Detect which cell encompasses the target text, then output its (x, y) center coordinate. 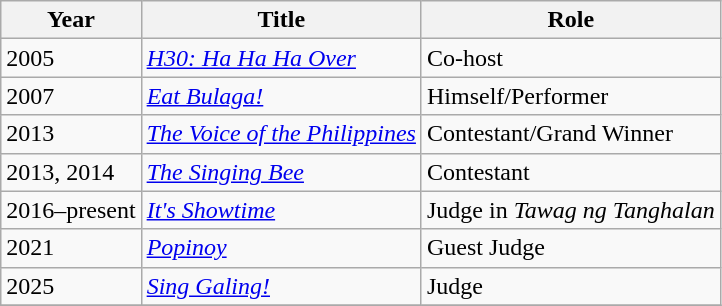
Judge (570, 286)
Role (570, 20)
Co-host (570, 58)
Himself/Performer (570, 96)
2025 (71, 286)
Title (281, 20)
2021 (71, 248)
2013 (71, 134)
Guest Judge (570, 248)
Contestant (570, 172)
Eat Bulaga! (281, 96)
2007 (71, 96)
2013, 2014 (71, 172)
2016–present (71, 210)
The Singing Bee (281, 172)
2005 (71, 58)
H30: Ha Ha Ha Over (281, 58)
Popinoy (281, 248)
It's Showtime (281, 210)
Year (71, 20)
Judge in Tawag ng Tanghalan (570, 210)
Sing Galing! (281, 286)
The Voice of the Philippines (281, 134)
Contestant/Grand Winner (570, 134)
